Identify which cell holds the provided text, then report its (x, y) central coordinate. 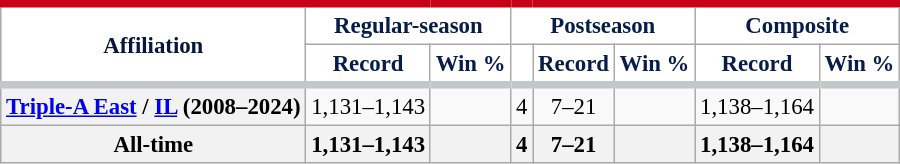
Affiliation (154, 44)
Triple-A East / IL (2008–2024) (154, 106)
Postseason (603, 24)
Composite (798, 24)
Regular-season (408, 24)
All-time (154, 145)
